Find where the given text appears and provide that cell's center as [x, y] coordinate. 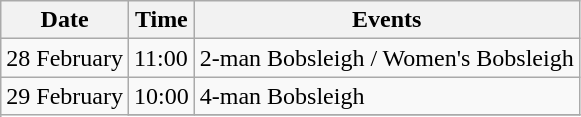
Events [386, 20]
11:00 [161, 58]
Time [161, 20]
29 February [65, 96]
Date [65, 20]
4-man Bobsleigh [386, 96]
28 February [65, 58]
10:00 [161, 96]
2-man Bobsleigh / Women's Bobsleigh [386, 58]
